From the cell containing the given text, extract its center point as (X, Y) coordinate. 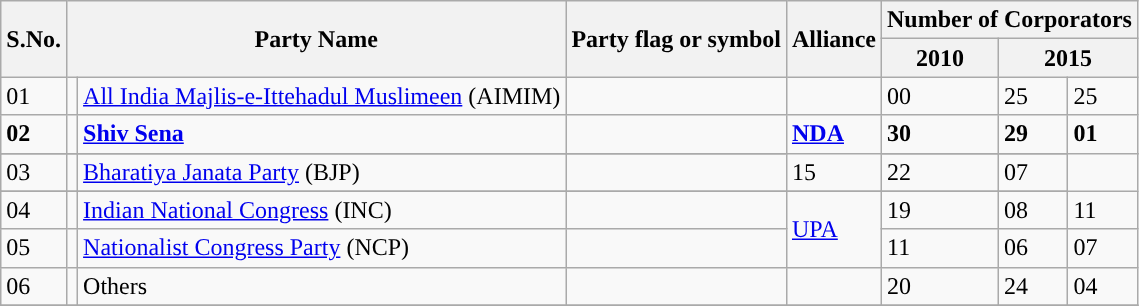
05 (34, 248)
Party flag or symbol (676, 39)
S.No. (34, 39)
00 (940, 96)
22 (940, 172)
19 (940, 210)
2015 (1068, 58)
UPA (834, 229)
Shiv Sena (322, 134)
Bharatiya Janata Party (BJP) (322, 172)
All India Majlis-e-Ittehadul Muslimeen (AIMIM) (322, 96)
29 (1032, 134)
Indian National Congress (INC) (322, 210)
Nationalist Congress Party (NCP) (322, 248)
20 (940, 286)
Alliance (834, 39)
15 (834, 172)
24 (1032, 286)
Party Name (316, 39)
2010 (940, 58)
08 (1032, 210)
Number of Corporators (1010, 20)
NDA (834, 134)
Others (322, 286)
03 (34, 172)
30 (940, 134)
02 (34, 134)
